Extract the (X, Y) coordinate from the center of the cell holding the provided text.  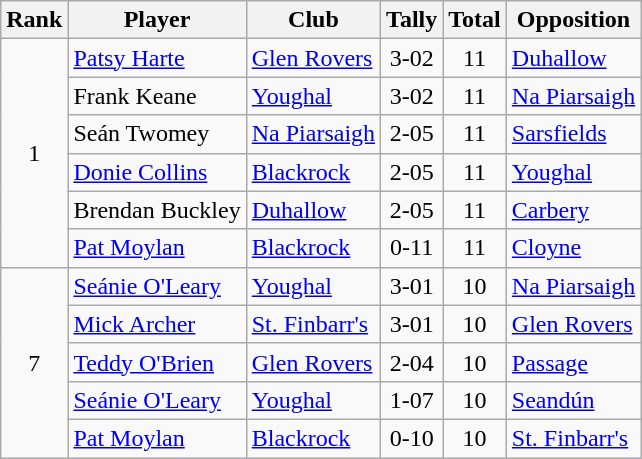
Seandún (573, 400)
Tally (412, 20)
Sarsfields (573, 134)
Mick Archer (157, 324)
0-10 (412, 438)
Passage (573, 362)
1 (34, 153)
Brendan Buckley (157, 210)
Patsy Harte (157, 58)
2-04 (412, 362)
Player (157, 20)
Club (313, 20)
7 (34, 362)
Seán Twomey (157, 134)
Frank Keane (157, 96)
Teddy O'Brien (157, 362)
Donie Collins (157, 172)
Rank (34, 20)
Total (475, 20)
0-11 (412, 248)
Cloyne (573, 248)
1-07 (412, 400)
Carbery (573, 210)
Opposition (573, 20)
